Output the [X, Y] coordinate of the center of the cell containing the given text.  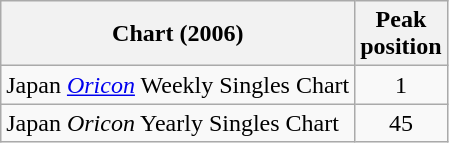
Japan Oricon Weekly Singles Chart [178, 85]
Japan Oricon Yearly Singles Chart [178, 123]
Chart (2006) [178, 34]
Peakposition [401, 34]
45 [401, 123]
1 [401, 85]
